Identify which cell holds the provided text, then report its (X, Y) central coordinate. 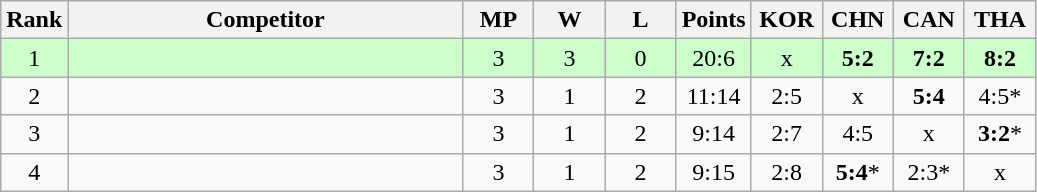
0 (640, 58)
THA (1000, 20)
8:2 (1000, 58)
9:14 (714, 134)
W (570, 20)
Points (714, 20)
Rank (34, 20)
4:5 (858, 134)
20:6 (714, 58)
2:5 (786, 96)
KOR (786, 20)
2:8 (786, 172)
4 (34, 172)
11:14 (714, 96)
Competitor (266, 20)
2:7 (786, 134)
9:15 (714, 172)
CAN (928, 20)
5:4* (858, 172)
2:3* (928, 172)
5:4 (928, 96)
3:2* (1000, 134)
CHN (858, 20)
MP (498, 20)
7:2 (928, 58)
4:5* (1000, 96)
5:2 (858, 58)
L (640, 20)
